Pinpoint the cell where the given text exists, returning its (x, y) midpoint coordinate. 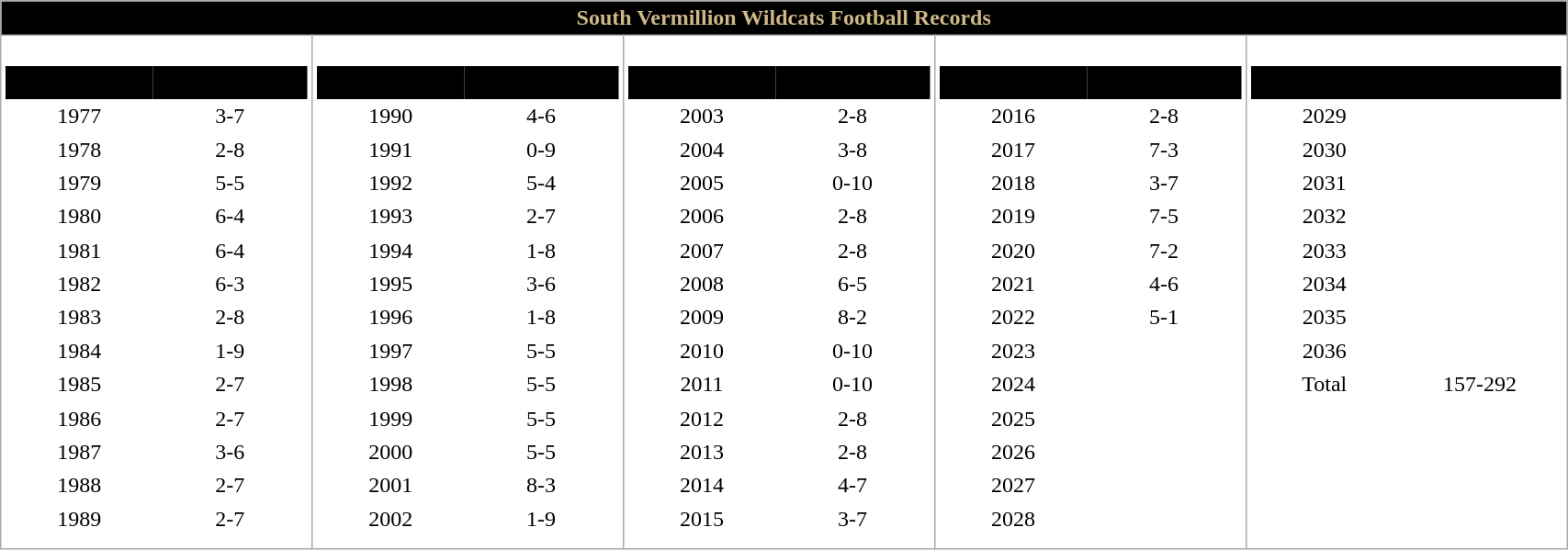
2029 (1325, 116)
0-9 (541, 149)
2000 (390, 452)
2005 (702, 184)
1983 (79, 318)
1993 (390, 217)
1987 (79, 452)
1979 (79, 184)
1999 (390, 419)
Season Record 2029 2030 2031 2032 2033 2034 2035 2036 Total 157-292 (1405, 293)
2032 (1325, 217)
1991 (390, 149)
1989 (79, 520)
2001 (390, 485)
2019 (1013, 217)
1984 (79, 351)
2006 (702, 217)
2014 (702, 485)
2016 (1013, 116)
5-4 (541, 184)
2015 (702, 520)
1994 (390, 250)
5-1 (1164, 318)
2007 (702, 250)
1982 (79, 285)
2009 (702, 318)
2024 (1013, 384)
6-5 (852, 285)
2012 (702, 419)
1978 (79, 149)
1977 (79, 116)
Total (1325, 384)
2035 (1325, 318)
1990 (390, 116)
1980 (79, 217)
2017 (1013, 149)
6-3 (230, 285)
1985 (79, 384)
2022 (1013, 318)
3-8 (852, 149)
1997 (390, 351)
7-2 (1164, 250)
7-3 (1164, 149)
2020 (1013, 250)
1998 (390, 384)
2027 (1013, 485)
1995 (390, 285)
1988 (79, 485)
2002 (390, 520)
2036 (1325, 351)
Season Record 2003 2-8 2004 3-8 2005 0-10 2006 2-8 2007 2-8 2008 6-5 2009 8-2 2010 0-10 2011 0-10 2012 2-8 2013 2-8 2014 4-7 2015 3-7 (779, 293)
8-3 (541, 485)
157-292 (1480, 384)
2013 (702, 452)
2025 (1013, 419)
1981 (79, 250)
2021 (1013, 285)
2023 (1013, 351)
7-5 (1164, 217)
2004 (702, 149)
2033 (1325, 250)
1992 (390, 184)
2010 (702, 351)
2008 (702, 285)
1986 (79, 419)
2026 (1013, 452)
2030 (1325, 149)
South Vermillion Wildcats Football Records (784, 18)
Season Record 1990 4-6 1991 0-9 1992 5-4 1993 2-7 1994 1-8 1995 3-6 1996 1-8 1997 5-5 1998 5-5 1999 5-5 2000 5-5 2001 8-3 2002 1-9 (468, 293)
4-7 (852, 485)
2028 (1013, 520)
2011 (702, 384)
Season Record 2016 2-8 2017 7-3 2018 3-7 2019 7-5 2020 7-2 2021 4-6 2022 5-1 2023 2024 2025 2026 2027 2028 (1089, 293)
2034 (1325, 285)
2018 (1013, 184)
1996 (390, 318)
Season Record 1977 3-7 1978 2-8 1979 5-5 1980 6-4 1981 6-4 1982 6-3 1983 2-8 1984 1-9 1985 2-7 1986 2-7 1987 3-6 1988 2-7 1989 2-7 (156, 293)
2003 (702, 116)
2031 (1325, 184)
8-2 (852, 318)
